Locate the cell with the specified text and output its [X, Y] center coordinate. 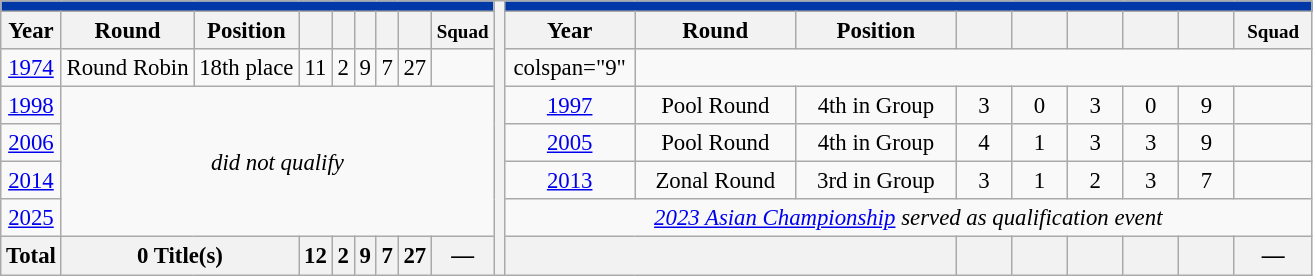
Total [31, 256]
did not qualify [278, 162]
Round Robin [128, 68]
3rd in Group [876, 181]
2005 [570, 143]
0 Title(s) [180, 256]
12 [316, 256]
1998 [31, 106]
2014 [31, 181]
4 [984, 143]
2025 [31, 219]
Zonal Round [716, 181]
1974 [31, 68]
colspan="9" [570, 68]
2006 [31, 143]
2023 Asian Championship served as qualification event [908, 219]
11 [316, 68]
2013 [570, 181]
1997 [570, 106]
18th place [246, 68]
